Locate the cell with the specified text and output its (x, y) center coordinate. 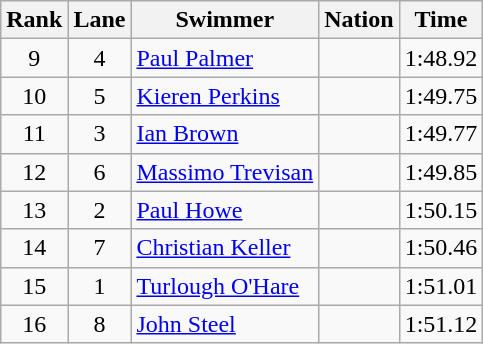
Paul Howe (225, 210)
1:51.12 (441, 324)
Time (441, 20)
15 (34, 286)
7 (100, 248)
2 (100, 210)
10 (34, 96)
16 (34, 324)
1:49.77 (441, 134)
Rank (34, 20)
Paul Palmer (225, 58)
Kieren Perkins (225, 96)
Swimmer (225, 20)
Massimo Trevisan (225, 172)
5 (100, 96)
1:51.01 (441, 286)
John Steel (225, 324)
Nation (359, 20)
1:48.92 (441, 58)
Ian Brown (225, 134)
1:49.85 (441, 172)
6 (100, 172)
Lane (100, 20)
3 (100, 134)
1:49.75 (441, 96)
8 (100, 324)
11 (34, 134)
13 (34, 210)
1 (100, 286)
9 (34, 58)
14 (34, 248)
Turlough O'Hare (225, 286)
1:50.46 (441, 248)
Christian Keller (225, 248)
12 (34, 172)
1:50.15 (441, 210)
4 (100, 58)
